Provide the [x, y] coordinate of the cell's center where the given text is located.  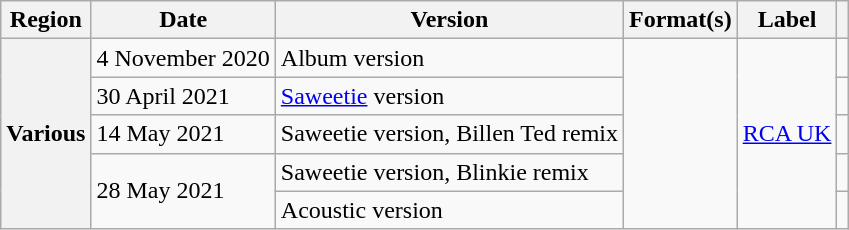
Saweetie version [449, 96]
Acoustic version [449, 210]
Saweetie version, Blinkie remix [449, 172]
Format(s) [681, 20]
Label [787, 20]
28 May 2021 [183, 191]
Album version [449, 58]
Date [183, 20]
Saweetie version, Billen Ted remix [449, 134]
Version [449, 20]
RCA UK [787, 134]
4 November 2020 [183, 58]
Various [46, 134]
14 May 2021 [183, 134]
Region [46, 20]
30 April 2021 [183, 96]
